Scan for the cell matching the given text and deliver its (X, Y) coordinate at center. 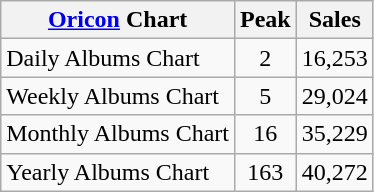
5 (265, 96)
Weekly Albums Chart (118, 96)
16,253 (334, 58)
Yearly Albums Chart (118, 172)
Sales (334, 20)
40,272 (334, 172)
163 (265, 172)
2 (265, 58)
35,229 (334, 134)
16 (265, 134)
Peak (265, 20)
29,024 (334, 96)
Daily Albums Chart (118, 58)
Oricon Chart (118, 20)
Monthly Albums Chart (118, 134)
